Determine the [x, y] coordinate at the center of the cell enclosing the given text.  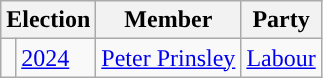
Party [281, 20]
Labour [281, 58]
Member [168, 20]
Peter Prinsley [168, 58]
Election [48, 20]
2024 [56, 58]
